Output the (X, Y) coordinate of the center of the cell containing the given text.  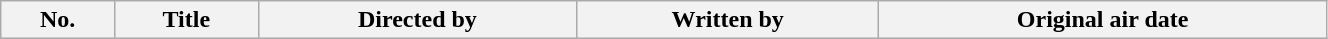
No. (58, 20)
Title (186, 20)
Original air date (1103, 20)
Directed by (417, 20)
Written by (728, 20)
